Scan for the cell matching the given text and deliver its (X, Y) coordinate at center. 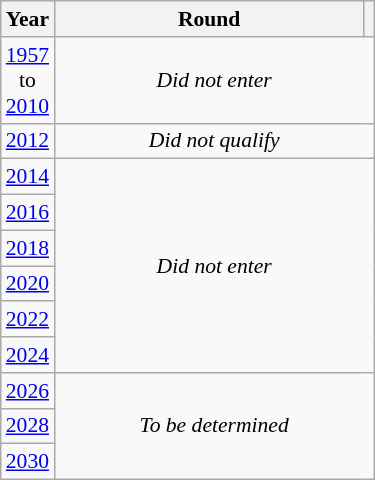
2012 (28, 141)
2014 (28, 177)
2024 (28, 355)
Round (209, 19)
Did not qualify (214, 141)
2030 (28, 462)
2016 (28, 213)
1957to2010 (28, 80)
Year (28, 19)
2020 (28, 284)
2026 (28, 391)
2018 (28, 248)
2022 (28, 320)
2028 (28, 426)
To be determined (214, 426)
